Return [x, y] of the center of cell containing provided text 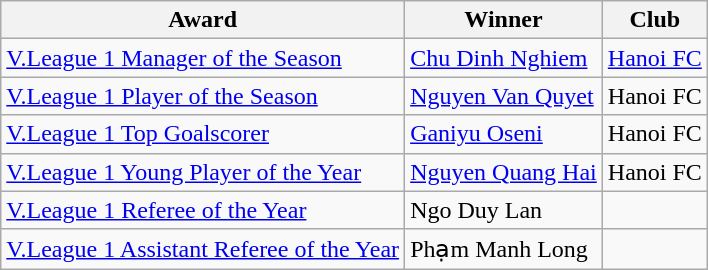
V.League 1 Top Goalscorer [203, 134]
V.League 1 Young Player of the Year [203, 172]
Ganiyu Oseni [504, 134]
Winner [504, 20]
Chu Dinh Nghiem [504, 58]
Nguyen Quang Hai [504, 172]
Club [654, 20]
V.League 1 Player of the Season [203, 96]
Phạm Manh Long [504, 249]
Award [203, 20]
Ngo Duy Lan [504, 210]
V.League 1 Manager of the Season [203, 58]
Nguyen Van Quyet [504, 96]
V.League 1 Assistant Referee of the Year [203, 249]
V.League 1 Referee of the Year [203, 210]
